Provide the (X, Y) coordinate of the cell's center where the given text is located.  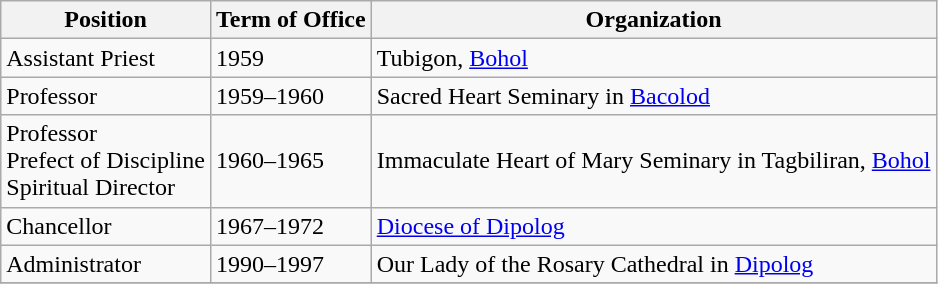
Tubigon, Bohol (654, 58)
ProfessorPrefect of DisciplineSpiritual Director (106, 161)
Diocese of Dipolog (654, 226)
1959 (290, 58)
Our Lady of the Rosary Cathedral in Dipolog (654, 264)
Organization (654, 20)
1959–1960 (290, 96)
1990–1997 (290, 264)
1967–1972 (290, 226)
1960–1965 (290, 161)
Professor (106, 96)
Assistant Priest (106, 58)
Position (106, 20)
Term of Office (290, 20)
Immaculate Heart of Mary Seminary in Tagbiliran, Bohol (654, 161)
Sacred Heart Seminary in Bacolod (654, 96)
Administrator (106, 264)
Chancellor (106, 226)
